Extract the (X, Y) coordinate from the center of the cell holding the provided text.  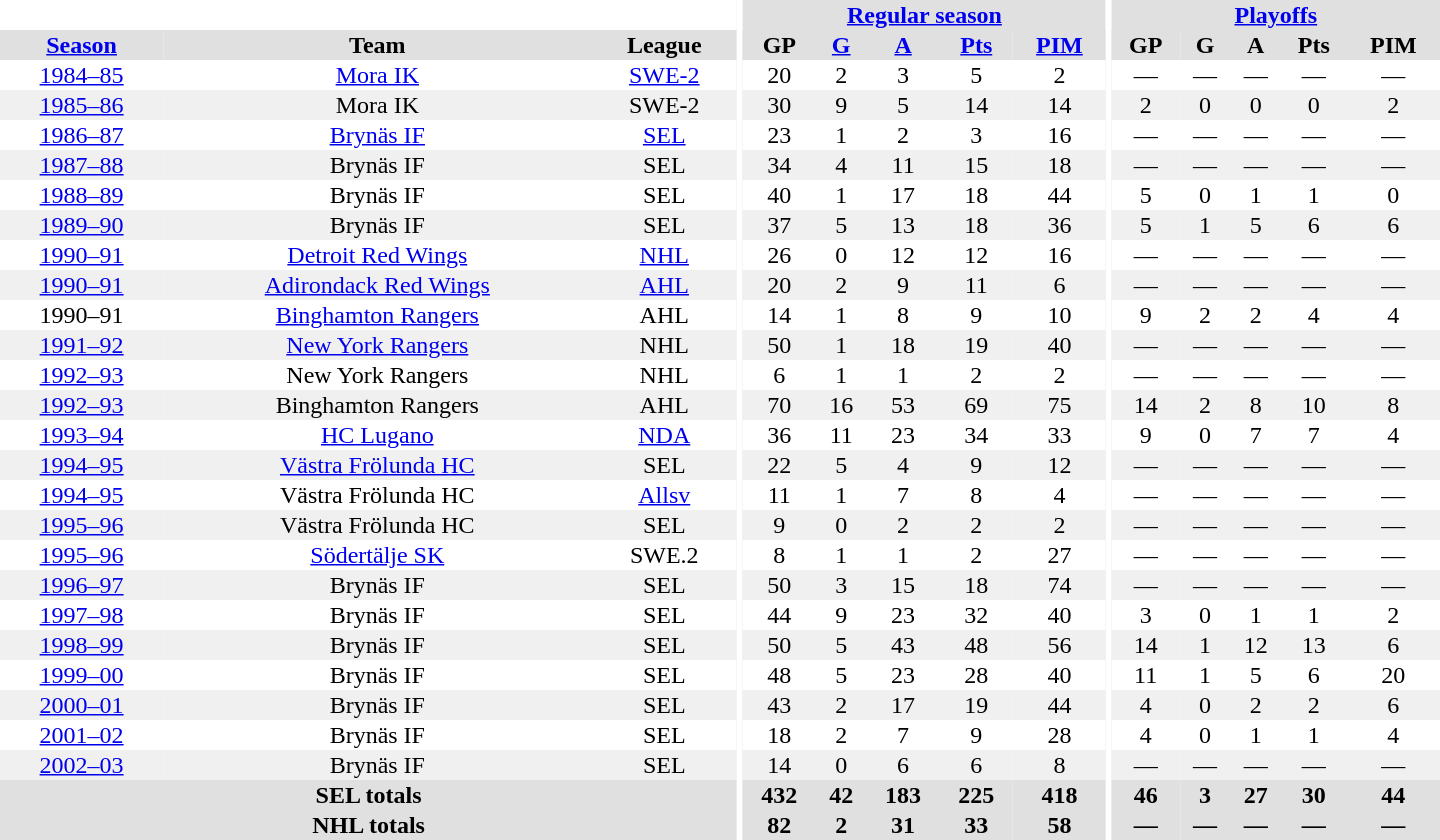
31 (904, 825)
42 (842, 795)
70 (780, 405)
SWE.2 (664, 555)
1985–86 (82, 105)
432 (780, 795)
1997–98 (82, 615)
56 (1060, 645)
32 (976, 615)
HC Lugano (377, 435)
69 (976, 405)
1999–00 (82, 675)
58 (1060, 825)
1984–85 (82, 75)
82 (780, 825)
1987–88 (82, 165)
37 (780, 225)
Adirondack Red Wings (377, 285)
225 (976, 795)
2000–01 (82, 705)
NDA (664, 435)
1993–94 (82, 435)
Södertälje SK (377, 555)
75 (1060, 405)
2002–03 (82, 765)
1998–99 (82, 645)
26 (780, 255)
NHL totals (368, 825)
74 (1060, 585)
418 (1060, 795)
1991–92 (82, 345)
183 (904, 795)
SEL totals (368, 795)
Detroit Red Wings (377, 255)
2001–02 (82, 735)
Season (82, 45)
League (664, 45)
1988–89 (82, 195)
53 (904, 405)
Team (377, 45)
1996–97 (82, 585)
Allsv (664, 495)
1989–90 (82, 225)
22 (780, 465)
46 (1146, 795)
Playoffs (1276, 15)
1986–87 (82, 135)
Regular season (924, 15)
